Scan for the cell matching the given text and deliver its (x, y) coordinate at center. 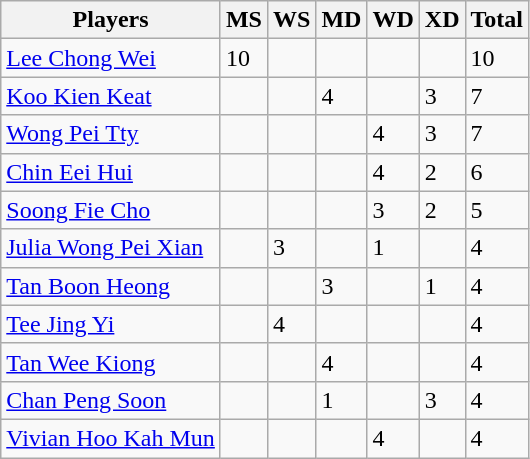
5 (497, 210)
Chan Peng Soon (111, 400)
Tan Boon Heong (111, 286)
Players (111, 20)
Koo Kien Keat (111, 96)
XD (442, 20)
Wong Pei Tty (111, 134)
MS (244, 20)
Tee Jing Yi (111, 324)
Total (497, 20)
MD (342, 20)
Soong Fie Cho (111, 210)
Tan Wee Kiong (111, 362)
WD (393, 20)
Vivian Hoo Kah Mun (111, 438)
Lee Chong Wei (111, 58)
WS (291, 20)
Julia Wong Pei Xian (111, 248)
6 (497, 172)
Chin Eei Hui (111, 172)
